Locate the cell with the specified text and output its [x, y] center coordinate. 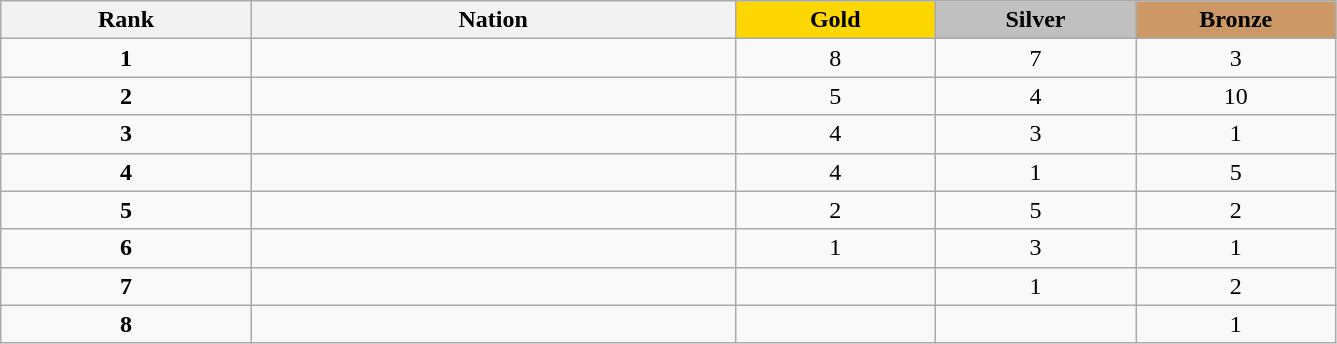
Bronze [1236, 20]
Nation [493, 20]
10 [1236, 96]
Gold [835, 20]
Rank [126, 20]
Silver [1035, 20]
6 [126, 248]
